Search for the cell housing the specified text and yield its (x, y) center coordinate. 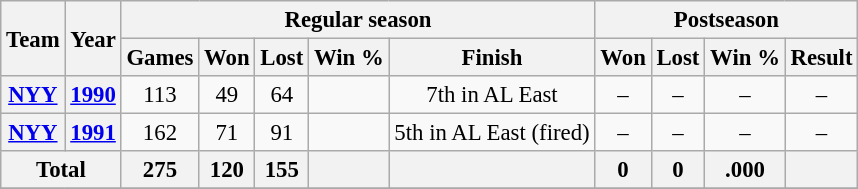
Team (33, 38)
71 (227, 133)
Total (61, 170)
Regular season (358, 20)
5th in AL East (fired) (492, 133)
120 (227, 170)
155 (282, 170)
113 (160, 95)
Games (160, 58)
275 (160, 170)
7th in AL East (492, 95)
Year (93, 38)
Result (822, 58)
Postseason (726, 20)
64 (282, 95)
Finish (492, 58)
91 (282, 133)
1991 (93, 133)
49 (227, 95)
1990 (93, 95)
162 (160, 133)
.000 (745, 170)
